Capture the cell that displays the provided text and extract its (x, y) central coordinate. 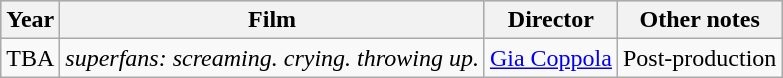
Post-production (699, 58)
Gia Coppola (550, 58)
Other notes (699, 20)
Film (272, 20)
TBA (30, 58)
Year (30, 20)
superfans: screaming. crying. throwing up. (272, 58)
Director (550, 20)
